Search for the cell housing the specified text and yield its (x, y) center coordinate. 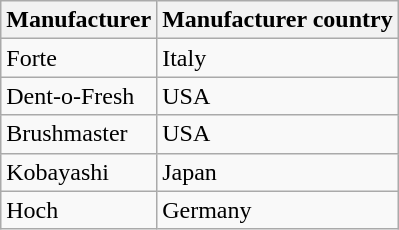
Dent-o-Fresh (79, 96)
Germany (278, 210)
Forte (79, 58)
Brushmaster (79, 134)
Kobayashi (79, 172)
Hoch (79, 210)
Japan (278, 172)
Manufacturer (79, 20)
Italy (278, 58)
Manufacturer country (278, 20)
